For the text-containing cell, return its midpoint in [X, Y] coordinate format. 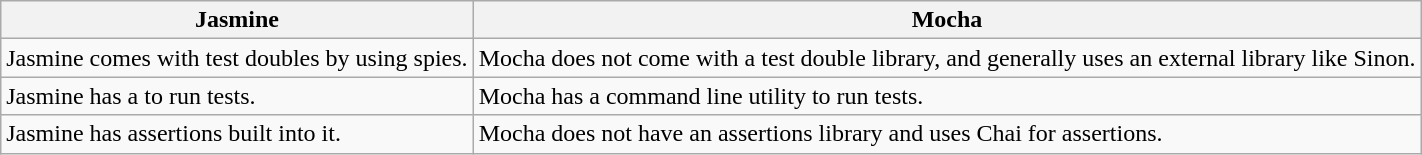
Mocha [947, 20]
Jasmine has assertions built into it. [237, 134]
Jasmine has a to run tests. [237, 96]
Jasmine comes with test doubles by using spies. [237, 58]
Jasmine [237, 20]
Mocha has a command line utility to run tests. [947, 96]
Mocha does not have an assertions library and uses Chai for assertions. [947, 134]
Mocha does not come with a test double library, and generally uses an external library like Sinon. [947, 58]
